Capture the cell that displays the provided text and extract its (X, Y) central coordinate. 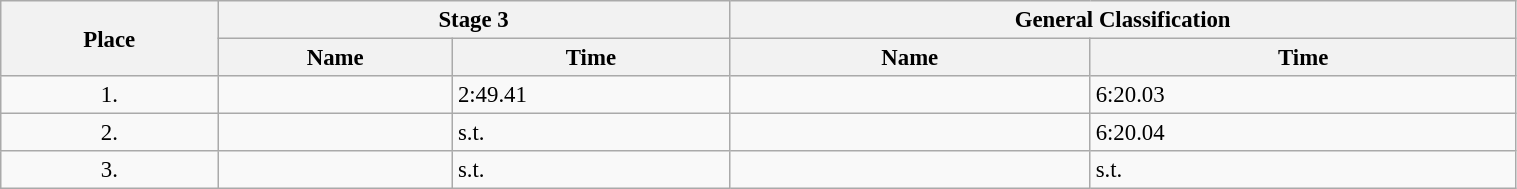
6:20.03 (1303, 95)
2. (110, 133)
3. (110, 170)
Stage 3 (474, 20)
General Classification (1122, 20)
1. (110, 95)
2:49.41 (592, 95)
Place (110, 38)
6:20.04 (1303, 133)
